Locate the cell with the specified text and output its [x, y] center coordinate. 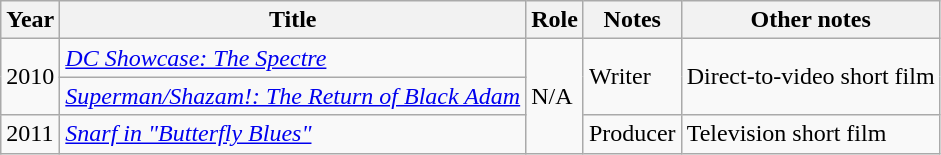
Television short film [810, 134]
Direct-to-video short film [810, 77]
2010 [30, 77]
Notes [632, 20]
Writer [632, 77]
Other notes [810, 20]
2011 [30, 134]
Title [293, 20]
Producer [632, 134]
Role [555, 20]
Year [30, 20]
DC Showcase: The Spectre [293, 58]
Superman/Shazam!: The Return of Black Adam [293, 96]
N/A [555, 96]
Snarf in "Butterfly Blues" [293, 134]
